Return the [X, Y] coordinate for the center point of the cell that contains the specified text.  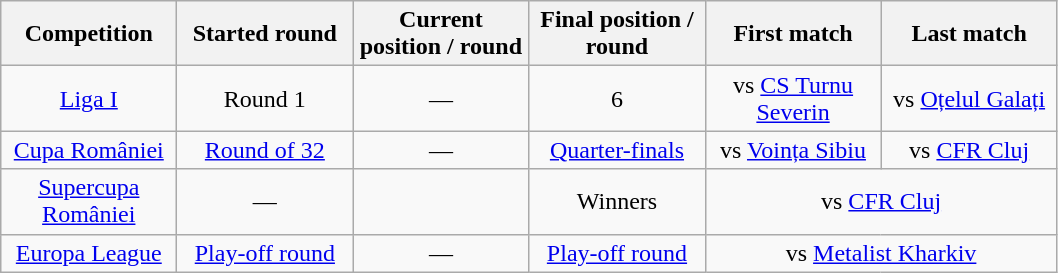
Liga I [89, 98]
vs Voința Sibiu [793, 150]
vs Metalist Kharkiv [881, 253]
Round of 32 [265, 150]
vs Oțelul Galați [969, 98]
Europa League [89, 253]
6 [617, 98]
vs CS Turnu Severin [793, 98]
Started round [265, 34]
Winners [617, 202]
Cupa României [89, 150]
First match [793, 34]
Current position / round [441, 34]
Competition [89, 34]
Last match [969, 34]
Round 1 [265, 98]
Final position / round [617, 34]
Quarter-finals [617, 150]
Supercupa României [89, 202]
